Scan for the cell matching the given text and deliver its [X, Y] coordinate at center. 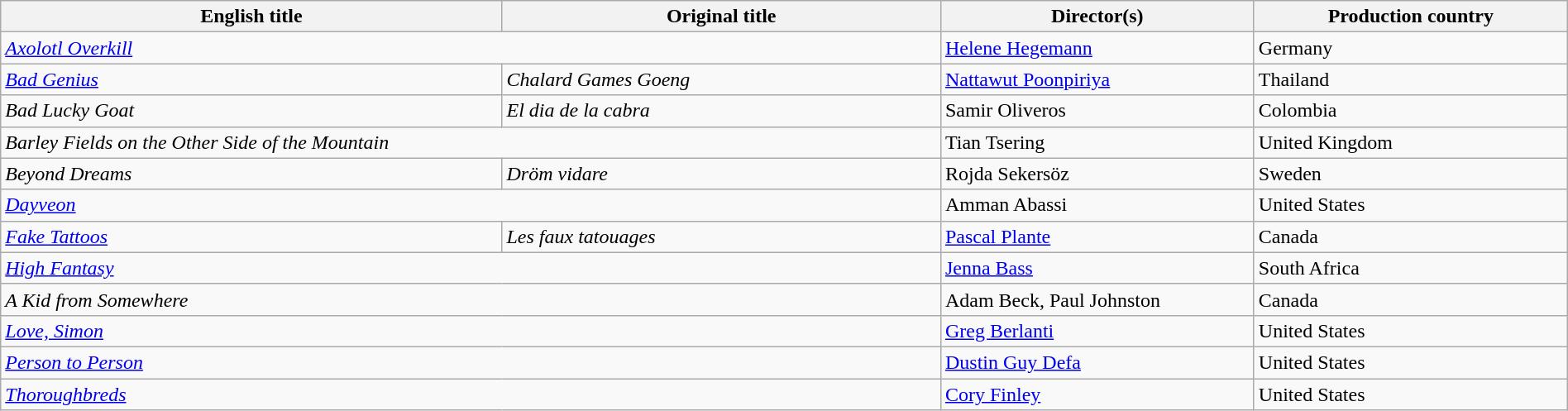
Bad Lucky Goat [251, 111]
Thoroughbreds [471, 394]
Nattawut Poonpiriya [1097, 79]
Rojda Sekersöz [1097, 174]
Production country [1411, 17]
Axolotl Overkill [471, 48]
Jenna Bass [1097, 268]
Chalard Games Goeng [721, 79]
Tian Tsering [1097, 142]
Dröm vidare [721, 174]
South Africa [1411, 268]
Colombia [1411, 111]
Les faux tatouages [721, 237]
Thailand [1411, 79]
Greg Berlanti [1097, 331]
High Fantasy [471, 268]
Pascal Plante [1097, 237]
Dayveon [471, 205]
Samir Oliveros [1097, 111]
El dia de la cabra [721, 111]
Barley Fields on the Other Side of the Mountain [471, 142]
Love, Simon [471, 331]
Beyond Dreams [251, 174]
Germany [1411, 48]
Sweden [1411, 174]
Person to Person [471, 362]
Director(s) [1097, 17]
Amman Abassi [1097, 205]
Original title [721, 17]
English title [251, 17]
Fake Tattoos [251, 237]
A Kid from Somewhere [471, 299]
Dustin Guy Defa [1097, 362]
Cory Finley [1097, 394]
United Kingdom [1411, 142]
Adam Beck, Paul Johnston [1097, 299]
Bad Genius [251, 79]
Helene Hegemann [1097, 48]
